For the text-containing cell, return its midpoint in [X, Y] coordinate format. 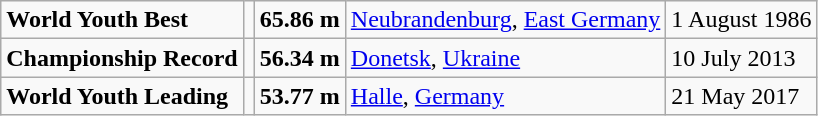
Halle, Germany [506, 96]
21 May 2017 [742, 96]
World Youth Leading [122, 96]
53.77 m [300, 96]
Neubrandenburg, East Germany [506, 20]
1 August 1986 [742, 20]
World Youth Best [122, 20]
10 July 2013 [742, 58]
65.86 m [300, 20]
Championship Record [122, 58]
56.34 m [300, 58]
Donetsk, Ukraine [506, 58]
